Return the [X, Y] coordinate for the center point of the cell that contains the specified text.  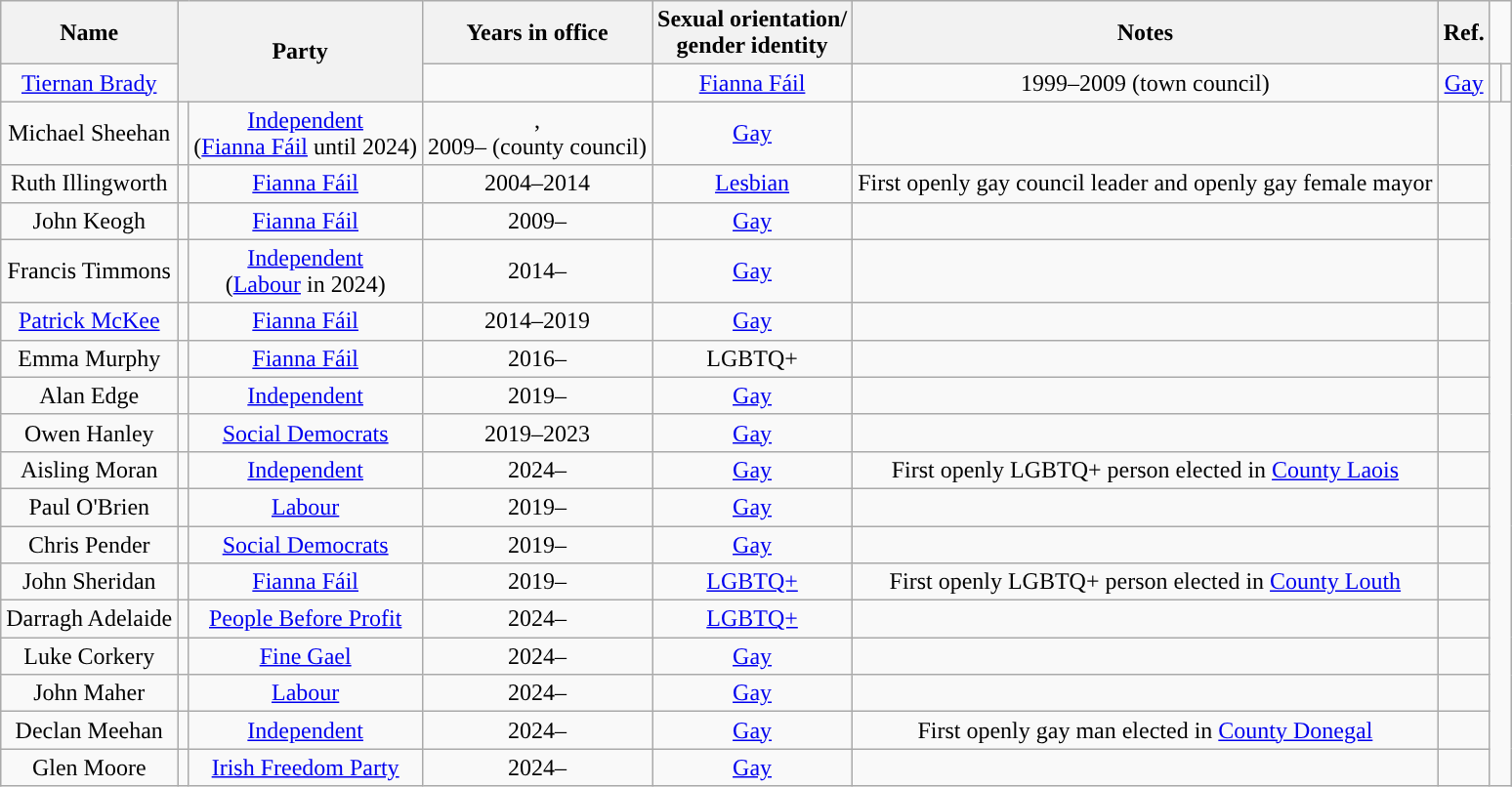
2014–2019 [537, 321]
,2009– (county council) [537, 133]
Emma Murphy [90, 358]
John Maher [90, 693]
First openly gay council leader and openly gay female mayor [1146, 184]
Michael Sheehan [90, 133]
People Before Profit [306, 619]
Name [90, 33]
First openly LGBTQ+ person elected in County Louth [1146, 582]
Ruth Illingworth [90, 184]
2016– [537, 358]
Tiernan Brady [90, 83]
First openly LGBTQ+ person elected in County Laois [1146, 470]
Independent(Fianna Fáil until 2024) [306, 133]
First openly gay man elected in County Donegal [1146, 730]
Aisling Moran [90, 470]
Patrick McKee [90, 321]
Party [301, 51]
2009– [537, 221]
2004–2014 [537, 184]
Francis Timmons [90, 271]
Years in office [537, 33]
Chris Pender [90, 544]
John Sheridan [90, 582]
Declan Meehan [90, 730]
Glen Moore [90, 767]
John Keogh [90, 221]
Irish Freedom Party [306, 767]
2019–2023 [537, 433]
Sexual orientation/gender identity [752, 33]
2014– [537, 271]
Owen Hanley [90, 433]
1999–2009 (town council) [1146, 83]
Notes [1146, 33]
Fine Gael [306, 656]
Ref. [1463, 33]
Alan Edge [90, 395]
Lesbian [752, 184]
Luke Corkery [90, 656]
Paul O'Brien [90, 507]
Independent(Labour in 2024) [306, 271]
Darragh Adelaide [90, 619]
